Return [x, y] of the center of cell containing provided text 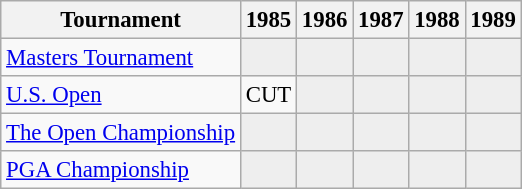
Masters Tournament [121, 58]
PGA Championship [121, 170]
1986 [325, 20]
The Open Championship [121, 133]
CUT [268, 95]
1987 [381, 20]
U.S. Open [121, 95]
1988 [437, 20]
1989 [493, 20]
Tournament [121, 20]
1985 [268, 20]
